Scan for the cell matching the given text and deliver its (x, y) coordinate at center. 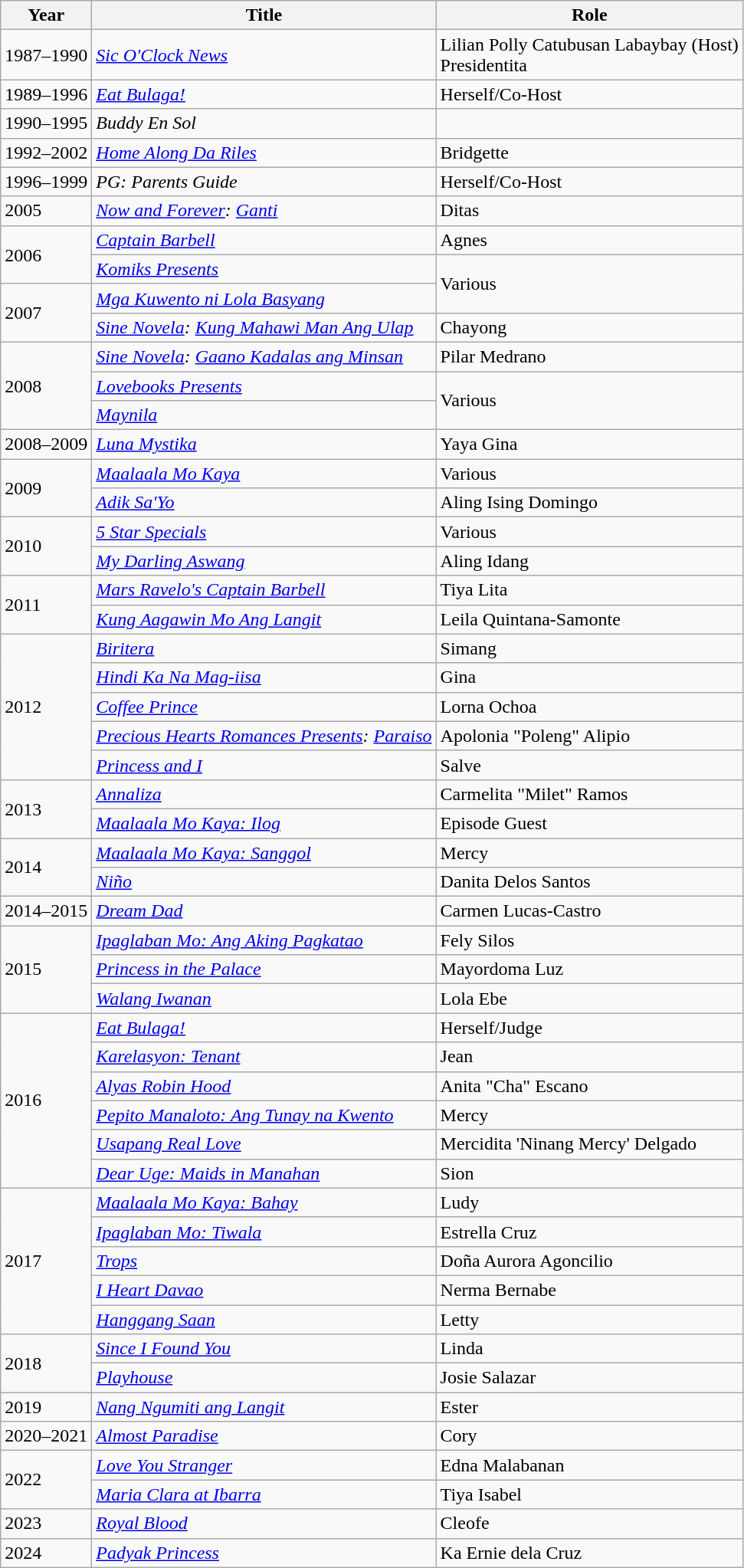
Maynila (264, 415)
Chayong (589, 327)
Maalaala Mo Kaya: Ilog (264, 823)
Linda (589, 1349)
2019 (46, 1407)
Walang Iwanan (264, 999)
2008–2009 (46, 444)
Dear Uge: Maids in Manahan (264, 1173)
Nerma Bernabe (589, 1290)
Ka Ernie dela Cruz (589, 1553)
Playhouse (264, 1378)
Hanggang Saan (264, 1319)
2005 (46, 211)
Lilian Polly Catubusan Labaybay (Host) Presidentita (589, 55)
Estrella Cruz (589, 1232)
Coffee Prince (264, 707)
Komiks Presents (264, 269)
Lola Ebe (589, 999)
Agnes (589, 240)
Mga Kuwento ni Lola Basyang (264, 298)
2013 (46, 809)
Bridgette (589, 153)
Mayordoma Luz (589, 969)
1996–1999 (46, 182)
Sic O'Clock News (264, 55)
Home Along Da Riles (264, 153)
2009 (46, 488)
2011 (46, 605)
Love You Stranger (264, 1465)
Tiya Lita (589, 590)
2024 (46, 1553)
Sion (589, 1173)
Lorna Ochoa (589, 707)
Gina (589, 677)
Carmelita "Milet" Ramos (589, 794)
Herself/Judge (589, 1028)
Apolonia "Poleng" Alipio (589, 736)
Royal Blood (264, 1524)
Ipaglaban Mo: Tiwala (264, 1232)
Now and Forever: Ganti (264, 211)
My Darling Aswang (264, 561)
Since I Found You (264, 1349)
PG: Parents Guide (264, 182)
1992–2002 (46, 153)
Carmen Lucas-Castro (589, 911)
Ludy (589, 1202)
2014–2015 (46, 911)
1990–1995 (46, 123)
Precious Hearts Romances Presents: Paraiso (264, 736)
Year (46, 15)
Mars Ravelo's Captain Barbell (264, 590)
Ditas (589, 211)
2014 (46, 868)
Josie Salazar (589, 1378)
Ipaglaban Mo: Ang Aking Pagkatao (264, 940)
Annaliza (264, 794)
Salve (589, 765)
Title (264, 15)
Captain Barbell (264, 240)
Ester (589, 1407)
Doña Aurora Agoncilio (589, 1261)
2010 (46, 546)
Danita Delos Santos (589, 882)
Usapang Real Love (264, 1144)
2008 (46, 385)
Adik Sa'Yo (264, 503)
Pepito Manaloto: Ang Tunay na Kwento (264, 1115)
Maalaala Mo Kaya (264, 474)
Pilar Medrano (589, 356)
2017 (46, 1261)
Maalaala Mo Kaya: Bahay (264, 1202)
Trops (264, 1261)
Edna Malabanan (589, 1465)
Sine Novela: Kung Mahawi Man Ang Ulap (264, 327)
Padyak Princess (264, 1553)
2022 (46, 1480)
1989–1996 (46, 94)
Princess and I (264, 765)
Princess in the Palace (264, 969)
Jean (589, 1057)
Anita "Cha" Escano (589, 1086)
Luna Mystika (264, 444)
Leila Quintana-Samonte (589, 619)
Episode Guest (589, 823)
Simang (589, 648)
2020–2021 (46, 1436)
1987–1990 (46, 55)
Niño (264, 882)
Fely Silos (589, 940)
Kung Aagawin Mo Ang Langit (264, 619)
2007 (46, 313)
Maria Clara at Ibarra (264, 1494)
Yaya Gina (589, 444)
Letty (589, 1319)
Cory (589, 1436)
Nang Ngumiti ang Langit (264, 1407)
Mercidita 'Ninang Mercy' Delgado (589, 1144)
Hindi Ka Na Mag-iisa (264, 677)
Cleofe (589, 1524)
Maalaala Mo Kaya: Sanggol (264, 853)
Karelasyon: Tenant (264, 1057)
Biritera (264, 648)
2015 (46, 969)
I Heart Davao (264, 1290)
Buddy En Sol (264, 123)
Alyas Robin Hood (264, 1086)
2006 (46, 254)
2018 (46, 1363)
Almost Paradise (264, 1436)
Aling Ising Domingo (589, 503)
Role (589, 15)
Lovebooks Presents (264, 385)
Tiya Isabel (589, 1494)
2016 (46, 1101)
2012 (46, 707)
Sine Novela: Gaano Kadalas ang Minsan (264, 356)
5 Star Specials (264, 532)
Aling Idang (589, 561)
2023 (46, 1524)
Dream Dad (264, 911)
